Output the [X, Y] coordinate of the center of the cell containing the given text.  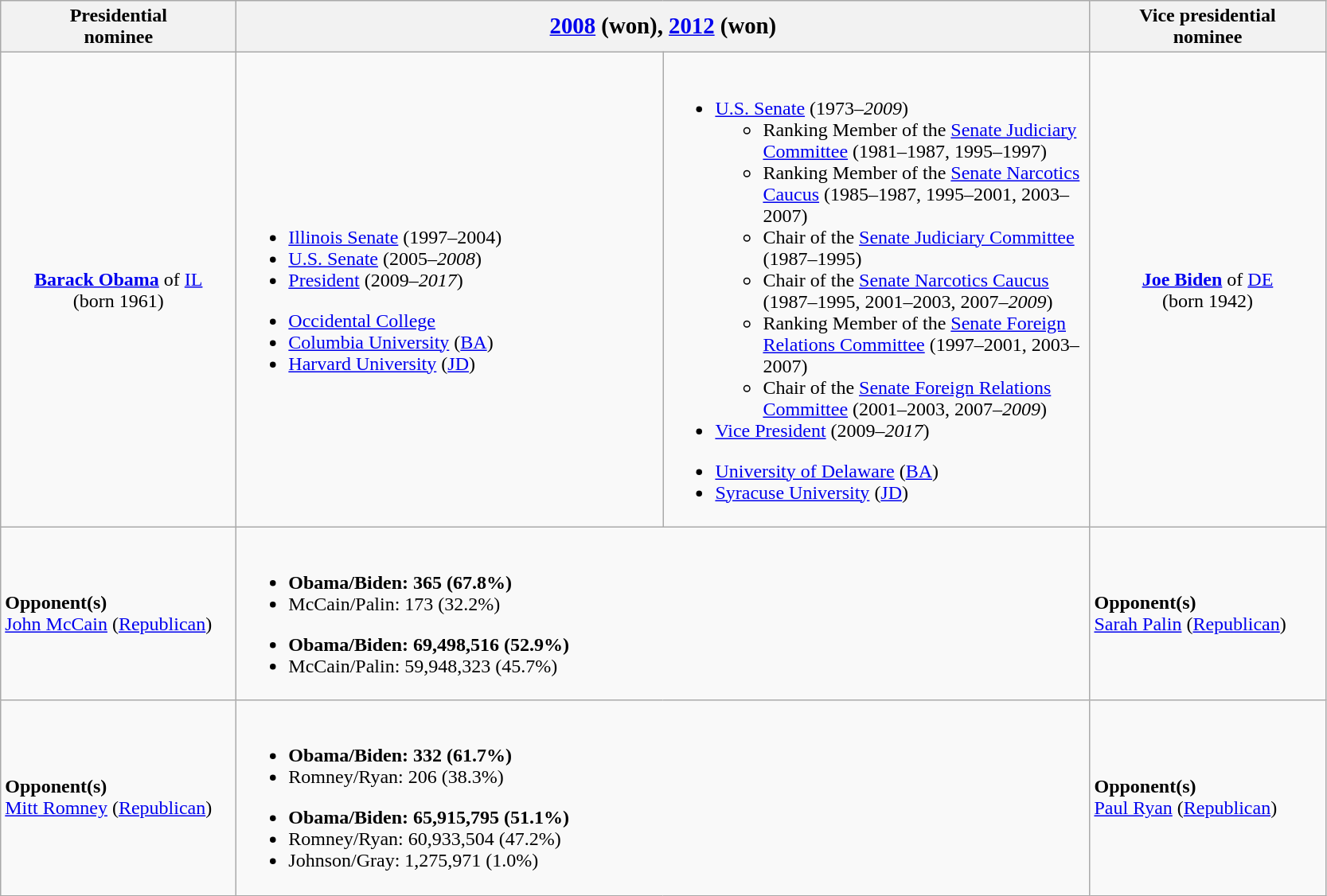
Opponent(s)Sarah Palin (Republican) [1208, 614]
Opponent(s)John McCain (Republican) [119, 614]
Joe Biden of DE(born 1942) [1208, 290]
Obama/Biden: 365 (67.8%)McCain/Palin: 173 (32.2%)Obama/Biden: 69,498,516 (52.9%)McCain/Palin: 59,948,323 (45.7%) [663, 614]
Obama/Biden: 332 (61.7%)Romney/Ryan: 206 (38.3%)Obama/Biden: 65,915,795 (51.1%)Romney/Ryan: 60,933,504 (47.2%)Johnson/Gray: 1,275,971 (1.0%) [663, 797]
2008 (won), 2012 (won) [663, 27]
Opponent(s)Mitt Romney (Republican) [119, 797]
Presidentialnominee [119, 27]
Vice presidentialnominee [1208, 27]
Barack Obama of IL(born 1961) [119, 290]
Opponent(s)Paul Ryan (Republican) [1208, 797]
Illinois Senate (1997–2004)U.S. Senate (2005–2008)President (2009–2017)Occidental CollegeColumbia University (BA)Harvard University (JD) [450, 290]
